Provide the [X, Y] coordinate of the cell's center where the given text is located.  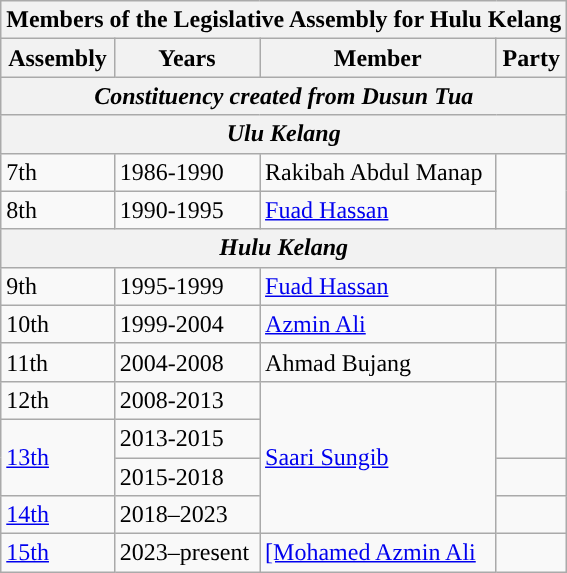
13th [58, 457]
15th [58, 553]
2008-2013 [186, 400]
Ulu Kelang [284, 134]
2018–2023 [186, 515]
1999-2004 [186, 324]
Party [532, 58]
Years [186, 58]
8th [58, 210]
1995-1999 [186, 286]
Hulu Kelang [284, 248]
Constituency created from Dusun Tua [284, 96]
14th [58, 515]
Member [378, 58]
Assembly [58, 58]
7th [58, 172]
11th [58, 362]
12th [58, 400]
10th [58, 324]
1986-1990 [186, 172]
2015-2018 [186, 477]
2013-2015 [186, 438]
[Mohamed Azmin Ali [378, 553]
2023–present [186, 553]
Ahmad Bujang [378, 362]
1990-1995 [186, 210]
9th [58, 286]
Saari Sungib [378, 457]
Azmin Ali [378, 324]
Rakibah Abdul Manap [378, 172]
2004-2008 [186, 362]
Members of the Legislative Assembly for Hulu Kelang [284, 20]
